Capture the cell that displays the provided text and extract its [x, y] central coordinate. 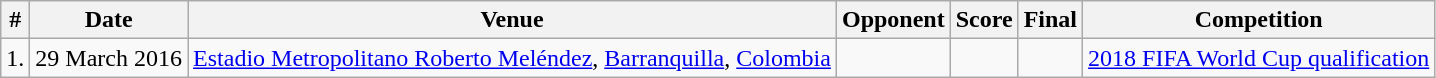
Score [984, 20]
Date [109, 20]
Competition [1259, 20]
29 March 2016 [109, 58]
Estadio Metropolitano Roberto Meléndez, Barranquilla, Colombia [512, 58]
1. [16, 58]
Venue [512, 20]
2018 FIFA World Cup qualification [1259, 58]
# [16, 20]
Final [1050, 20]
Opponent [893, 20]
